Scan for the cell matching the given text and deliver its (x, y) coordinate at center. 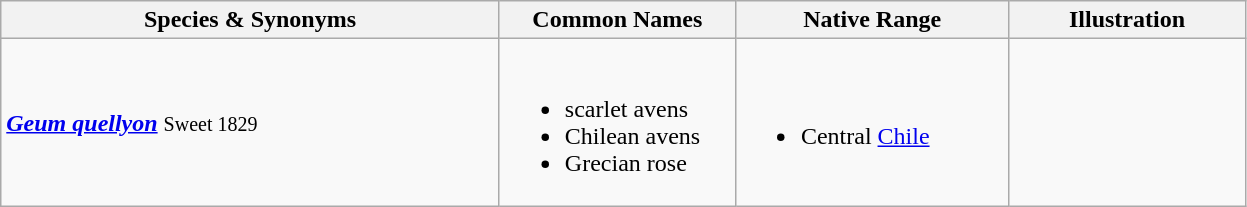
Central Chile (872, 122)
Common Names (617, 20)
scarlet avensChilean avensGrecian rose (617, 122)
Geum quellyon Sweet 1829 (250, 122)
Illustration (1127, 20)
Species & Synonyms (250, 20)
Native Range (872, 20)
